From the cell containing the given text, extract its center point as (x, y) coordinate. 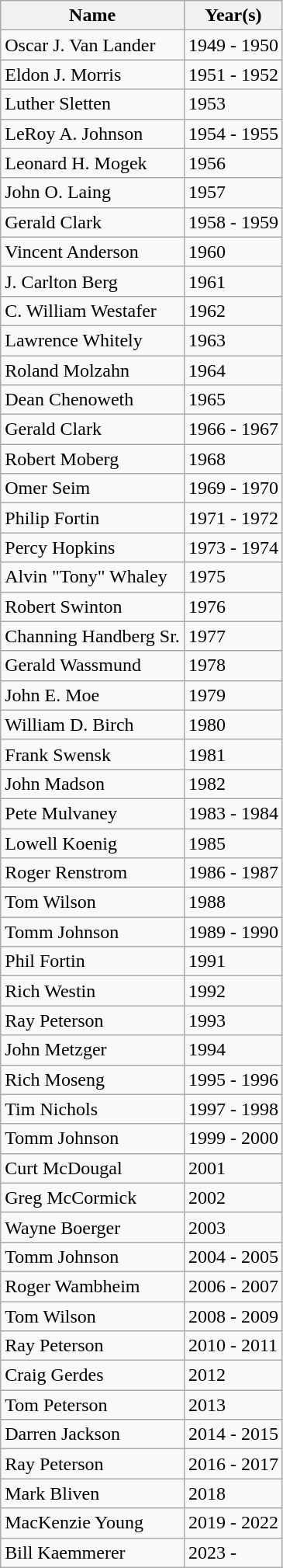
Lowell Koenig (93, 843)
Name (93, 16)
Mark Bliven (93, 1493)
John E. Moe (93, 695)
Alvin "Tony" Whaley (93, 577)
Gerald Wassmund (93, 666)
Wayne Boerger (93, 1227)
Channing Handberg Sr. (93, 636)
2010 - 2011 (233, 1346)
1975 (233, 577)
Vincent Anderson (93, 252)
2003 (233, 1227)
2004 - 2005 (233, 1257)
John Madson (93, 784)
Rich Moseng (93, 1080)
1954 - 1955 (233, 134)
1966 - 1967 (233, 429)
Robert Swinton (93, 607)
1988 (233, 902)
William D. Birch (93, 725)
Tim Nichols (93, 1109)
LeRoy A. Johnson (93, 134)
2006 - 2007 (233, 1286)
Year(s) (233, 16)
Roland Molzahn (93, 370)
1960 (233, 252)
Greg McCormick (93, 1198)
2023 - (233, 1552)
2001 (233, 1168)
1971 - 1972 (233, 518)
Eldon J. Morris (93, 75)
1963 (233, 340)
Darren Jackson (93, 1434)
2002 (233, 1198)
1976 (233, 607)
John O. Laing (93, 193)
1961 (233, 281)
J. Carlton Berg (93, 281)
1953 (233, 104)
Phil Fortin (93, 961)
Omer Seim (93, 488)
2013 (233, 1405)
1979 (233, 695)
1994 (233, 1050)
Tom Peterson (93, 1405)
Luther Sletten (93, 104)
1999 - 2000 (233, 1139)
Frank Swensk (93, 754)
Robert Moberg (93, 459)
2019 - 2022 (233, 1523)
Roger Wambheim (93, 1286)
1995 - 1996 (233, 1080)
Craig Gerdes (93, 1375)
Leonard H. Mogek (93, 163)
John Metzger (93, 1050)
2014 - 2015 (233, 1434)
C. William Westafer (93, 311)
Bill Kaemmerer (93, 1552)
Oscar J. Van Lander (93, 45)
Curt McDougal (93, 1168)
Rich Westin (93, 991)
1986 - 1987 (233, 873)
Percy Hopkins (93, 548)
1965 (233, 400)
1962 (233, 311)
1951 - 1952 (233, 75)
1969 - 1970 (233, 488)
1978 (233, 666)
1977 (233, 636)
Lawrence Whitely (93, 340)
1982 (233, 784)
1980 (233, 725)
Roger Renstrom (93, 873)
1989 - 1990 (233, 932)
1991 (233, 961)
1997 - 1998 (233, 1109)
2016 - 2017 (233, 1464)
1949 - 1950 (233, 45)
Dean Chenoweth (93, 400)
Pete Mulvaney (93, 813)
1983 - 1984 (233, 813)
1992 (233, 991)
1981 (233, 754)
1958 - 1959 (233, 222)
Philip Fortin (93, 518)
1957 (233, 193)
1985 (233, 843)
2018 (233, 1493)
1993 (233, 1020)
1956 (233, 163)
MacKenzie Young (93, 1523)
1973 - 1974 (233, 548)
1964 (233, 370)
2008 - 2009 (233, 1316)
2012 (233, 1375)
1968 (233, 459)
